Return (x, y) of the center of cell containing provided text 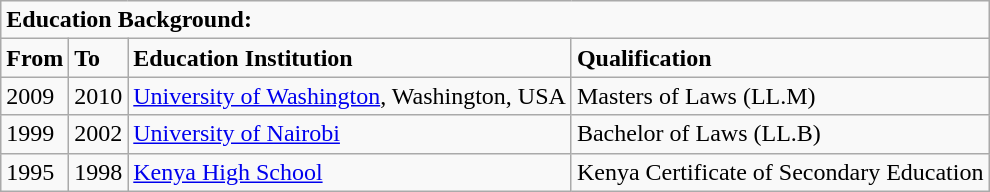
1998 (98, 172)
University of Nairobi (350, 134)
Education Background: (495, 20)
2009 (35, 96)
Kenya Certificate of Secondary Education (780, 172)
1995 (35, 172)
Qualification (780, 58)
University of Washington, Washington, USA (350, 96)
Bachelor of Laws (LL.B) (780, 134)
2010 (98, 96)
Masters of Laws (LL.M) (780, 96)
2002 (98, 134)
Kenya High School (350, 172)
Education Institution (350, 58)
From (35, 58)
1999 (35, 134)
To (98, 58)
